Pinpoint the cell where the given text exists, returning its (X, Y) midpoint coordinate. 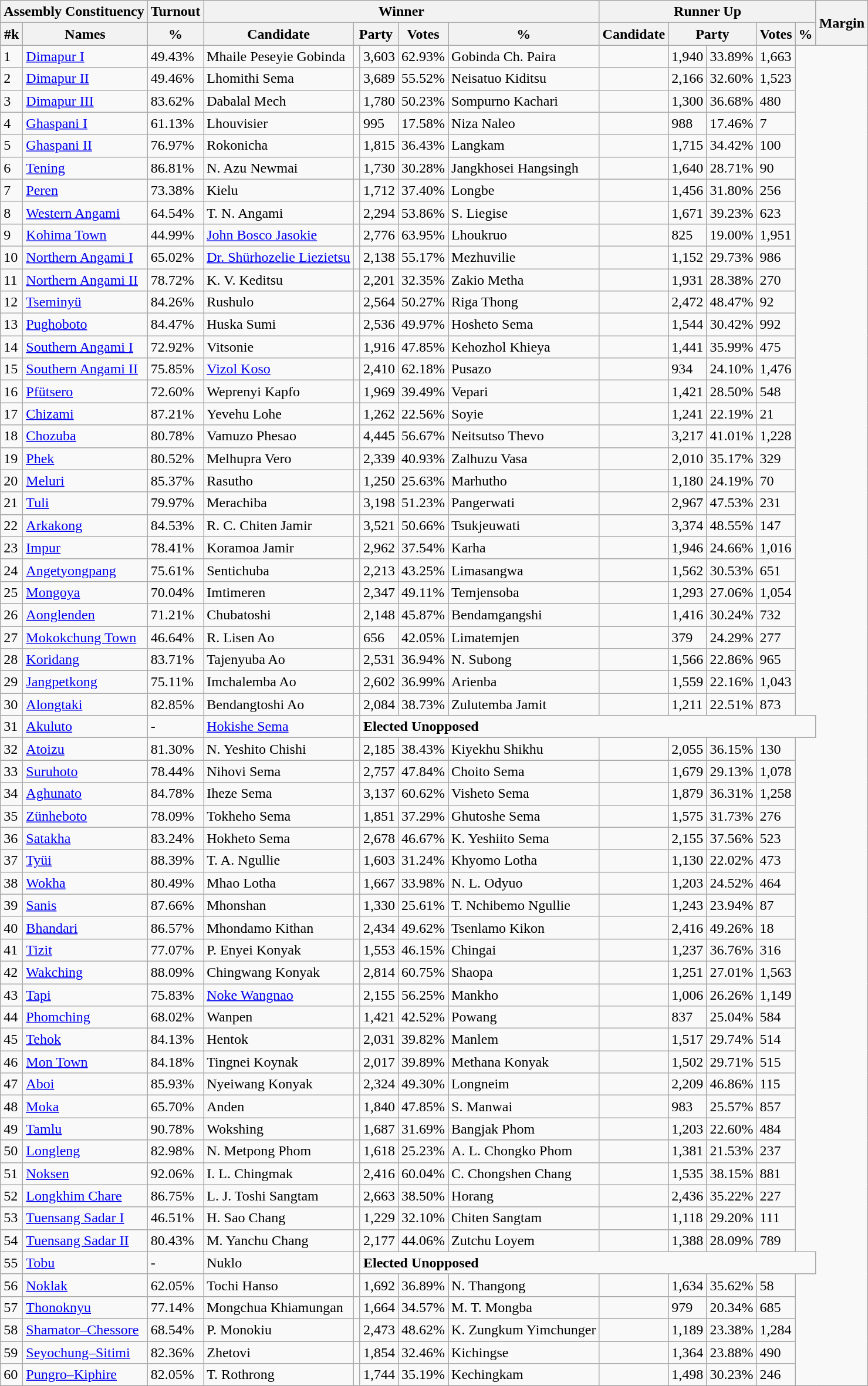
1,043 (776, 682)
Horang (523, 1196)
2,436 (688, 1196)
Noke Wangnao (279, 995)
82.85% (175, 704)
72.60% (175, 392)
37.54% (423, 548)
36.43% (423, 146)
1,640 (688, 168)
Rushulo (279, 302)
24.52% (731, 883)
50.23% (423, 101)
1,517 (688, 1040)
27.06% (731, 592)
38.15% (731, 1173)
Atoizu (85, 749)
6 (12, 168)
2,339 (379, 458)
30.28% (423, 168)
2,347 (379, 592)
34 (12, 794)
1,523 (776, 79)
90.78% (175, 1129)
Kechingkam (523, 1375)
15 (12, 369)
2,185 (379, 749)
480 (776, 101)
49.30% (423, 1084)
Western Angami (85, 213)
1,330 (379, 905)
1,211 (688, 704)
1,054 (776, 592)
Thonoknyu (85, 1307)
78.72% (175, 280)
3,217 (688, 436)
1,940 (688, 56)
Chizami (85, 414)
80.43% (175, 1240)
464 (776, 883)
2,017 (379, 1062)
837 (688, 1017)
Karha (523, 548)
45 (12, 1040)
Vizol Koso (279, 369)
87.21% (175, 414)
Lhoukruo (523, 235)
44 (12, 1017)
1,078 (776, 771)
38.73% (423, 704)
Noksen (85, 1173)
Tuli (85, 503)
70 (776, 481)
2,148 (379, 615)
K. Zungkum Yimchunger (523, 1330)
39 (12, 905)
873 (776, 704)
60 (12, 1375)
246 (776, 1375)
Rasutho (279, 481)
Peren (85, 190)
Powang (523, 1017)
1,618 (379, 1151)
276 (776, 816)
1,679 (688, 771)
Rokonicha (279, 146)
39.49% (423, 392)
Runner Up (708, 12)
62.93% (423, 56)
Assembly Constituency (74, 12)
Nuklo (279, 1263)
29.13% (731, 771)
1,250 (379, 481)
1,667 (379, 883)
1,476 (776, 369)
1,300 (688, 101)
Phek (85, 458)
Kohima Town (85, 235)
2 (12, 79)
825 (688, 235)
K. Yeshiito Sema (523, 838)
Arkakong (85, 525)
Jangpetkong (85, 682)
Shaopa (523, 972)
115 (776, 1084)
Pangerwati (523, 503)
55.17% (423, 257)
Zünheboto (85, 816)
73.38% (175, 190)
979 (688, 1307)
2,031 (379, 1040)
41.01% (731, 436)
1,692 (379, 1285)
2,663 (379, 1196)
80.49% (175, 883)
1,851 (379, 816)
31.69% (423, 1129)
62.18% (423, 369)
1,780 (379, 101)
1,502 (688, 1062)
62.05% (175, 1285)
Sentichuba (279, 570)
25.61% (423, 905)
1,251 (688, 972)
47 (12, 1084)
68.02% (175, 1017)
1,416 (688, 615)
651 (776, 570)
29 (12, 682)
29.71% (731, 1062)
Dabalal Mech (279, 101)
Mokokchung Town (85, 637)
111 (776, 1218)
43 (12, 995)
Kehozhol Khieya (523, 347)
1,664 (379, 1307)
Nyeiwang Konyak (279, 1084)
49.26% (731, 928)
77.07% (175, 950)
1,016 (776, 548)
1,562 (688, 570)
46.51% (175, 1218)
S. Manwai (523, 1107)
50.27% (423, 302)
Neisatuo Kiditsu (523, 79)
49.62% (423, 928)
1,284 (776, 1330)
Chingwang Konyak (279, 972)
78.44% (175, 771)
M. T. Mongba (523, 1307)
55.52% (423, 79)
T. A. Ngullie (279, 861)
1,712 (379, 190)
35 (12, 816)
329 (776, 458)
2,472 (688, 302)
92 (776, 302)
N. Subong (523, 660)
1,566 (688, 660)
1,006 (688, 995)
32.46% (423, 1352)
Lhouvisier (279, 123)
1,575 (688, 816)
32.10% (423, 1218)
84.18% (175, 1062)
316 (776, 950)
86.75% (175, 1196)
Seyochung–Sitimi (85, 1352)
Koramoa Jamir (279, 548)
65.70% (175, 1107)
Longleng (85, 1151)
1,603 (379, 861)
1,931 (688, 280)
2,757 (379, 771)
8 (12, 213)
1,687 (379, 1129)
49.11% (423, 592)
22.51% (731, 704)
John Bosco Jasokie (279, 235)
31.80% (731, 190)
37.40% (423, 190)
T. N. Angami (279, 213)
4,445 (379, 436)
88.39% (175, 861)
Tochi Hanso (279, 1285)
46.67% (423, 838)
47.53% (731, 503)
1,118 (688, 1218)
Aghunato (85, 794)
Yevehu Lohe (279, 414)
548 (776, 392)
Meluri (85, 481)
10 (12, 257)
Marhutho (523, 481)
Tingnei Koynak (279, 1062)
270 (776, 280)
3 (12, 101)
25.57% (731, 1107)
1,916 (379, 347)
995 (379, 123)
Margin (842, 23)
934 (688, 369)
473 (776, 861)
27 (12, 637)
Mezhuvilie (523, 257)
1,381 (688, 1151)
1,879 (688, 794)
Kichingse (523, 1352)
2,213 (379, 570)
Pughoboto (85, 325)
Akuluto (85, 727)
Wokshing (279, 1129)
31 (12, 727)
88.09% (175, 972)
24.66% (731, 548)
N. Azu Newmai (279, 168)
84.78% (175, 794)
379 (688, 637)
82.98% (175, 1151)
N. Thangong (523, 1285)
Tokheho Sema (279, 816)
1,815 (379, 146)
83.71% (175, 660)
25.63% (423, 481)
490 (776, 1352)
Tajenyuba Ao (279, 660)
Angetyongpang (85, 570)
Temjensoba (523, 592)
Mhonshan (279, 905)
988 (688, 123)
Mankho (523, 995)
65.02% (175, 257)
Imtimeren (279, 592)
76.97% (175, 146)
Bangjak Phom (523, 1129)
N. L. Odyuo (523, 883)
3,521 (379, 525)
11 (12, 280)
84.47% (175, 325)
48 (12, 1107)
Bendangtoshi Ao (279, 704)
Zulutemba Jamit (523, 704)
2,055 (688, 749)
965 (776, 660)
40.93% (423, 458)
47.84% (423, 771)
Imchalemba Ao (279, 682)
1,715 (688, 146)
789 (776, 1240)
2,473 (379, 1330)
Chingai (523, 950)
Bendamgangshi (523, 615)
3,374 (688, 525)
656 (379, 637)
Tening (85, 168)
46 (12, 1062)
1,130 (688, 861)
36.94% (423, 660)
28.50% (731, 392)
1,563 (776, 972)
2,536 (379, 325)
90 (776, 168)
84.26% (175, 302)
13 (12, 325)
Hentok (279, 1040)
A. L. Chongko Phom (523, 1151)
484 (776, 1129)
Tapi (85, 995)
Alongtaki (85, 704)
Mhondamo Kithan (279, 928)
32.35% (423, 280)
22 (12, 525)
Choito Sema (523, 771)
81.30% (175, 749)
1,535 (688, 1173)
1,229 (379, 1218)
Visheto Sema (523, 794)
Bhandari (85, 928)
Riga Thong (523, 302)
24.19% (731, 481)
23.88% (731, 1352)
42.52% (423, 1017)
2,776 (379, 235)
Mongchua Khiamungan (279, 1307)
22.56% (423, 414)
28 (12, 660)
Arienba (523, 682)
26 (12, 615)
32.60% (731, 79)
42 (12, 972)
Names (85, 34)
4 (12, 123)
64.54% (175, 213)
Dimapur III (85, 101)
C. Chongshen Chang (523, 1173)
33.98% (423, 883)
584 (776, 1017)
Suruhoto (85, 771)
48.55% (731, 525)
36.89% (423, 1285)
78.41% (175, 548)
35.22% (731, 1196)
26.26% (731, 995)
75.83% (175, 995)
37.29% (423, 816)
Southern Angami I (85, 347)
#k (12, 34)
2,678 (379, 838)
Khyomo Lotha (523, 861)
Langkam (523, 146)
82.36% (175, 1352)
85.37% (175, 481)
R. C. Chiten Jamir (279, 525)
2,814 (379, 972)
25 (12, 592)
Nihovi Sema (279, 771)
Vamuzo Phesao (279, 436)
Chozuba (85, 436)
21.53% (731, 1151)
Huska Sumi (279, 325)
Wanpen (279, 1017)
52 (12, 1196)
Weprenyi Kapfo (279, 392)
523 (776, 838)
Lhomithi Sema (279, 79)
Ghutoshe Sema (523, 816)
1,969 (379, 392)
22.60% (731, 1129)
Iheze Sema (279, 794)
46.15% (423, 950)
17.46% (731, 123)
Ghaspani II (85, 146)
256 (776, 190)
2,602 (379, 682)
35.62% (731, 1285)
25.04% (731, 1017)
92.06% (175, 1173)
Sanis (85, 905)
1,441 (688, 347)
Northern Angami II (85, 280)
3,137 (379, 794)
I. L. Chingmak (279, 1173)
1,180 (688, 481)
2,084 (379, 704)
56.67% (423, 436)
Mongoya (85, 592)
70.04% (175, 592)
Satakha (85, 838)
992 (776, 325)
100 (776, 146)
Zhetovi (279, 1352)
48.47% (731, 302)
33 (12, 771)
1,243 (688, 905)
71.21% (175, 615)
Turnout (175, 12)
5 (12, 146)
2,209 (688, 1084)
82.05% (175, 1375)
24 (12, 570)
28.71% (731, 168)
36 (12, 838)
Neitsutso Thevo (523, 436)
1,553 (379, 950)
51.23% (423, 503)
49 (12, 1129)
2,962 (379, 548)
3,603 (379, 56)
732 (776, 615)
23 (12, 548)
86.81% (175, 168)
57 (12, 1307)
75.11% (175, 682)
23.94% (731, 905)
Zakio Metha (523, 280)
87 (776, 905)
46.64% (175, 637)
84.53% (175, 525)
36.68% (731, 101)
83.24% (175, 838)
983 (688, 1107)
50 (12, 1151)
29.20% (731, 1218)
Zutchu Loyem (523, 1240)
Niza Naleo (523, 123)
24.29% (731, 637)
2,294 (379, 213)
2,967 (688, 503)
87.66% (175, 905)
51 (12, 1173)
25.23% (423, 1151)
Tsukjeuwati (523, 525)
Melhupra Vero (279, 458)
23.38% (731, 1330)
475 (776, 347)
Soyie (523, 414)
22.02% (731, 861)
Mon Town (85, 1062)
Wakching (85, 972)
72.92% (175, 347)
35.99% (731, 347)
1 (12, 56)
46.86% (731, 1084)
44.99% (175, 235)
79.97% (175, 503)
Longbe (523, 190)
36.15% (731, 749)
30.53% (731, 570)
32 (12, 749)
Vepari (523, 392)
14 (12, 347)
1,854 (379, 1352)
2,410 (379, 369)
Pusazo (523, 369)
60.62% (423, 794)
Gobinda Ch. Paira (523, 56)
Hosheto Sema (523, 325)
Ghaspani I (85, 123)
30.42% (731, 325)
31.73% (731, 816)
37.56% (731, 838)
35.17% (731, 458)
30 (12, 704)
Winner (401, 12)
2,201 (379, 280)
Northern Angami I (85, 257)
38 (12, 883)
Longkhim Chare (85, 1196)
83.62% (175, 101)
42.05% (423, 637)
28.38% (731, 280)
H. Sao Chang (279, 1218)
53.86% (423, 213)
30.24% (731, 615)
Southern Angami II (85, 369)
Vitsonie (279, 347)
147 (776, 525)
33.89% (731, 56)
60.75% (423, 972)
L. J. Toshi Sangtam (279, 1196)
1,840 (379, 1107)
56.25% (423, 995)
K. V. Keditsu (279, 280)
2,177 (379, 1240)
38.43% (423, 749)
2,434 (379, 928)
1,152 (688, 257)
1,237 (688, 950)
3,198 (379, 503)
1,544 (688, 325)
Aonglenden (85, 615)
34.42% (731, 146)
75.85% (175, 369)
Tsenlamo Kikon (523, 928)
Tamlu (85, 1129)
Anden (279, 1107)
1,241 (688, 414)
2,531 (379, 660)
M. Yanchu Chang (279, 1240)
17 (12, 414)
29.74% (731, 1040)
1,364 (688, 1352)
29.73% (731, 257)
Longneim (523, 1084)
27.01% (731, 972)
22.86% (731, 660)
Noklak (85, 1285)
623 (776, 213)
Limasangwa (523, 570)
39.23% (731, 213)
39.89% (423, 1062)
44.06% (423, 1240)
237 (776, 1151)
36.76% (731, 950)
19.00% (731, 235)
55 (12, 1263)
1,293 (688, 592)
48.62% (423, 1330)
Hokheto Sema (279, 838)
P. Enyei Konyak (279, 950)
49.97% (423, 325)
1,559 (688, 682)
Tuensang Sadar I (85, 1218)
2,138 (379, 257)
41 (12, 950)
857 (776, 1107)
53 (12, 1218)
P. Monokiu (279, 1330)
Dr. Shürhozelie Liezietsu (279, 257)
Wokha (85, 883)
S. Liegise (523, 213)
Tuensang Sadar II (85, 1240)
Chubatoshi (279, 615)
20 (12, 481)
986 (776, 257)
40 (12, 928)
130 (776, 749)
881 (776, 1173)
37 (12, 861)
22.19% (731, 414)
Sompurno Kachari (523, 101)
36.31% (731, 794)
Moka (85, 1107)
49.43% (175, 56)
2,564 (379, 302)
1,498 (688, 1375)
45.87% (423, 615)
63.95% (423, 235)
Pungro–Kiphire (85, 1375)
Tobu (85, 1263)
515 (776, 1062)
68.54% (175, 1330)
Merachiba (279, 503)
84.13% (175, 1040)
1,189 (688, 1330)
Jangkhosei Hangsingh (523, 168)
Aboi (85, 1084)
86.57% (175, 928)
Dimapur II (85, 79)
60.04% (423, 1173)
Pfütsero (85, 392)
Chiten Sangtam (523, 1218)
49.46% (175, 79)
9 (12, 235)
1,744 (379, 1375)
28.09% (731, 1240)
Koridang (85, 660)
Limatemjen (523, 637)
16 (12, 392)
685 (776, 1307)
R. Lisen Ao (279, 637)
39.82% (423, 1040)
Mhao Lotha (279, 883)
20.34% (731, 1307)
19 (12, 458)
Mhaile Peseyie Gobinda (279, 56)
N. Yeshito Chishi (279, 749)
Tizit (85, 950)
231 (776, 503)
61.13% (175, 123)
80.78% (175, 436)
Zalhuzu Vasa (523, 458)
12 (12, 302)
T. Rothrong (279, 1375)
38.50% (423, 1196)
Methana Konyak (523, 1062)
30.23% (731, 1375)
34.57% (423, 1307)
2,166 (688, 79)
514 (776, 1040)
80.52% (175, 458)
1,456 (688, 190)
Impur (85, 548)
Hokishe Sema (279, 727)
277 (776, 637)
Dimapur I (85, 56)
1,951 (776, 235)
77.14% (175, 1307)
1,388 (688, 1240)
35.19% (423, 1375)
2,324 (379, 1084)
3,689 (379, 79)
85.93% (175, 1084)
56 (12, 1285)
75.61% (175, 570)
17.58% (423, 123)
22.16% (731, 682)
59 (12, 1352)
1,228 (776, 436)
2,010 (688, 458)
Shamator–Chessore (85, 1330)
43.25% (423, 570)
Kielu (279, 190)
1,634 (688, 1285)
24.10% (731, 369)
1,258 (776, 794)
T. Nchibemo Ngullie (523, 905)
Kiyekhu Shikhu (523, 749)
1,262 (379, 414)
31.24% (423, 861)
Tseminyü (85, 302)
Tehok (85, 1040)
1,730 (379, 168)
78.09% (175, 816)
227 (776, 1196)
1,671 (688, 213)
36.99% (423, 682)
1,149 (776, 995)
Manlem (523, 1040)
Tyüi (85, 861)
54 (12, 1240)
50.66% (423, 525)
N. Metpong Phom (279, 1151)
1,663 (776, 56)
Phomching (85, 1017)
1,946 (688, 548)
